For the text-containing cell, return its midpoint in [X, Y] coordinate format. 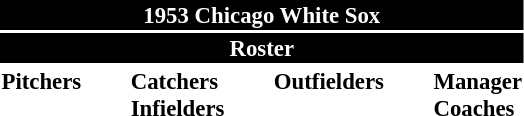
1953 Chicago White Sox [262, 15]
Roster [262, 48]
